Identify which cell holds the provided text, then report its [x, y] central coordinate. 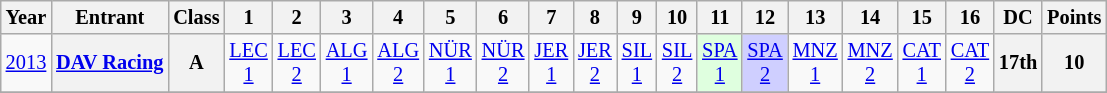
6 [504, 17]
15 [922, 17]
2 [297, 17]
7 [551, 17]
A [196, 63]
SPA2 [764, 63]
LEC2 [297, 63]
17th [1018, 63]
5 [450, 17]
13 [816, 17]
NÜR2 [504, 63]
SIL1 [637, 63]
14 [870, 17]
3 [347, 17]
8 [595, 17]
SIL2 [677, 63]
Entrant [110, 17]
CAT2 [970, 63]
DC [1018, 17]
LEC1 [248, 63]
Class [196, 17]
1 [248, 17]
MNZ2 [870, 63]
SPA1 [720, 63]
11 [720, 17]
Year [26, 17]
ALG2 [398, 63]
Points [1074, 17]
JER1 [551, 63]
4 [398, 17]
ALG1 [347, 63]
2013 [26, 63]
DAV Racing [110, 63]
9 [637, 17]
16 [970, 17]
MNZ1 [816, 63]
JER2 [595, 63]
NÜR1 [450, 63]
CAT1 [922, 63]
12 [764, 17]
